Identify which cell holds the provided text, then report its [x, y] central coordinate. 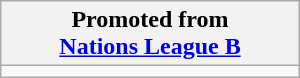
Promoted fromNations League B [150, 34]
